For the text-containing cell, return its midpoint in (x, y) coordinate format. 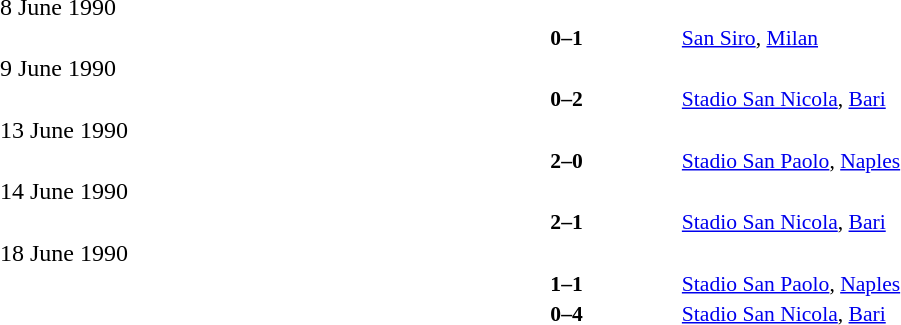
1–1 (566, 284)
2–1 (566, 222)
2–0 (566, 160)
0–2 (566, 99)
0–1 (566, 38)
